Detect which cell encompasses the target text, then output its (X, Y) center coordinate. 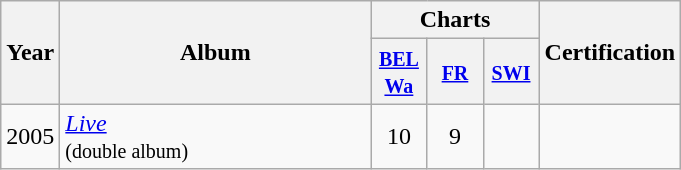
Year (30, 52)
Certification (610, 52)
10 (399, 136)
Charts (455, 20)
SWI (511, 72)
2005 (30, 136)
BEL Wa (399, 72)
Album (216, 52)
Live (double album) (216, 136)
9 (455, 136)
FR (455, 72)
